Determine the (x, y) coordinate at the center of the cell enclosing the given text.  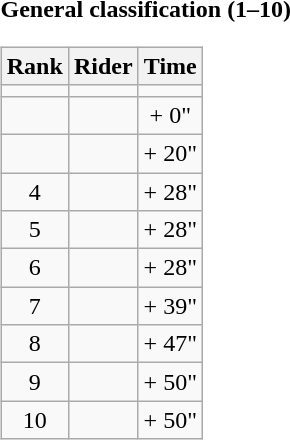
5 (34, 230)
Time (170, 66)
+ 20" (170, 153)
10 (34, 420)
+ 47" (170, 344)
7 (34, 306)
6 (34, 268)
+ 0" (170, 115)
8 (34, 344)
4 (34, 191)
Rider (103, 66)
+ 39" (170, 306)
9 (34, 382)
Rank (34, 66)
